Extract the (X, Y) coordinate from the center of the cell holding the provided text.  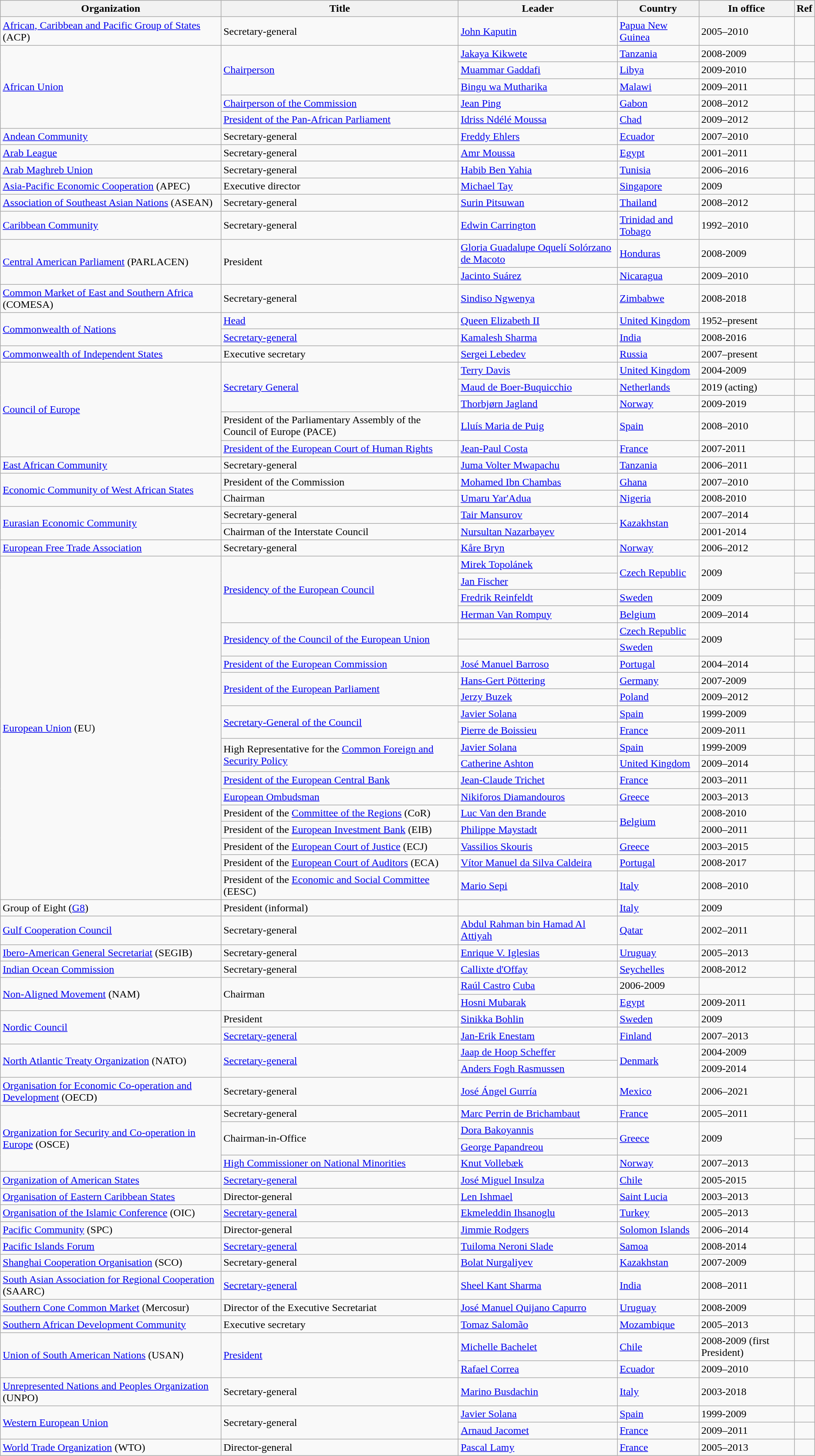
2006-2009 (658, 986)
Council of Europe (111, 409)
Sheel Kant Sharma (538, 1285)
2006–2016 (746, 169)
Bolat Nurgaliyev (538, 1263)
1952–present (746, 321)
Gulf Cooperation Council (111, 930)
Organisation of the Islamic Conference (OIC) (111, 1213)
2002–2011 (746, 930)
Tunisia (658, 169)
Presidency of the Council of the European Union (340, 639)
Michelle Bachelet (538, 1346)
European Ombudsman (340, 796)
Tuiloma Neroni Slade (538, 1246)
Maud de Boer-Buquicchio (538, 387)
Catherine Ashton (538, 763)
Title (340, 9)
2005–2011 (746, 1114)
Gabon (658, 103)
African, Caribbean and Pacific Group of States (ACP) (111, 31)
Nikiforos Diamandouros (538, 796)
Philippe Maystadt (538, 830)
Fredrik Reinfeldt (538, 598)
Eurasian Economic Community (111, 523)
Organisation of Eastern Caribbean States (111, 1196)
Netherlands (658, 387)
Common Market of East and Southern Africa (COMESA) (111, 299)
2005-2015 (746, 1180)
Vassilios Skouris (538, 846)
Western European Union (111, 1422)
Organization of American States (111, 1180)
2006–2012 (746, 548)
Nursultan Nazarbayev (538, 532)
Organisation for Economic Co-operation and Development (OECD) (111, 1091)
2006–2011 (746, 465)
South Asian Association for Regional Cooperation (SAARC) (111, 1285)
Mohamed Ibn Chambas (538, 482)
Poland (658, 697)
Nigeria (658, 498)
Asia-Pacific Economic Cooperation (APEC) (111, 186)
Sindiso Ngwenya (538, 299)
High Commissioner on National Minorities (340, 1163)
Nicaragua (658, 276)
President of the Committee of the Regions (CoR) (340, 813)
George Papandreou (538, 1147)
Head (340, 321)
Habib Ben Yahia (538, 169)
Gloria Guadalupe Oquelí Solórzano de Macoto (538, 253)
Jan Fischer (538, 581)
Secretary General (340, 387)
José Miguel Insulza (538, 1180)
European Union (EU) (111, 728)
Lluís Maria de Puig (538, 426)
European Free Trade Association (111, 548)
Anders Fogh Rasmussen (538, 1068)
Southern Cone Common Market (Mercosur) (111, 1308)
Jean-Paul Costa (538, 448)
Arab League (111, 153)
Saint Lucia (658, 1196)
2009-2019 (746, 404)
Honduras (658, 253)
Rafael Correa (538, 1369)
Secretary-General of the Council (340, 722)
2004–2014 (746, 664)
José Manuel Quijano Capurro (538, 1308)
Hans-Gert Pöttering (538, 681)
Bingu wa Mutharika (538, 87)
Executive director (340, 186)
African Union (111, 87)
Commonwealth of Independent States (111, 354)
Group of Eight (G8) (111, 908)
High Representative for the Common Foreign and Security Policy (340, 755)
Amr Moussa (538, 153)
Marino Busdachin (538, 1392)
Ekmeleddin Ihsanoglu (538, 1213)
Dora Bakoyannis (538, 1130)
President of the European Court of Auditors (ECA) (340, 863)
Queen Elizabeth II (538, 321)
Nordic Council (111, 1027)
Terry Davis (538, 371)
President of the European Parliament (340, 689)
2006–2014 (746, 1230)
Kåre Bryn (538, 548)
José Ángel Gurría (538, 1091)
Libya (658, 70)
Arab Maghreb Union (111, 169)
Seychelles (658, 969)
Singapore (658, 186)
Unrepresented Nations and Peoples Organization (UNPO) (111, 1392)
Pierre de Boissieu (538, 730)
President of the European Court of Justice (ECJ) (340, 846)
In office (746, 9)
2003-2018 (746, 1392)
Qatar (658, 930)
President of the Pan-African Parliament (340, 120)
Jean-Claude Trichet (538, 780)
Umaru Yar'Adua (538, 498)
Juma Volter Mwapachu (538, 465)
2007-2011 (746, 448)
President (informal) (340, 908)
Raúl Castro Cuba (538, 986)
Enrique V. Iglesias (538, 953)
Non-Aligned Movement (NAM) (111, 994)
Country (658, 9)
2008-2016 (746, 337)
2003–2011 (746, 780)
President of the European Commission (340, 664)
2003–2015 (746, 846)
Pacific Community (SPC) (111, 1230)
Chairperson of the Commission (340, 103)
Sinikka Bohlin (538, 1019)
José Manuel Barroso (538, 664)
Vítor Manuel da Silva Caldeira (538, 863)
Denmark (658, 1060)
Shanghai Cooperation Organisation (SCO) (111, 1263)
Chairman-in-Office (340, 1139)
Tair Mansurov (538, 515)
Solomon Islands (658, 1230)
2007–present (746, 354)
Sergei Lebedev (538, 354)
Ibero-American General Secretariat (SEGIB) (111, 953)
Luc Van den Brande (538, 813)
Organization for Security and Co-operation in Europe (OSCE) (111, 1139)
Pacific Islands Forum (111, 1246)
Jimmie Rodgers (538, 1230)
Jean Ping (538, 103)
Jacinto Suárez (538, 276)
2019 (acting) (746, 387)
Callixte d'Offay (538, 969)
Central American Parliament (PARLACEN) (111, 262)
2007–2014 (746, 515)
Chad (658, 120)
Trinidad and Tobago (658, 225)
Director of the Executive Secretariat (340, 1308)
Union of South American Nations (USAN) (111, 1355)
Len Ishmael (538, 1196)
Mirek Topolánek (538, 565)
2009-2010 (746, 70)
Russia (658, 354)
2008-2017 (746, 863)
Thailand (658, 202)
Malawi (658, 87)
1992–2010 (746, 225)
Andean Community (111, 136)
Organization (111, 9)
Marc Perrin de Brichambaut (538, 1114)
Herman Van Rompuy (538, 614)
Abdul Rahman bin Hamad Al Attiyah (538, 930)
John Kaputin (538, 31)
Chairperson (340, 70)
Samoa (658, 1246)
Finland (658, 1035)
2009-2014 (746, 1068)
2008-2012 (746, 969)
Pascal Lamy (538, 1447)
North Atlantic Treaty Organization (NATO) (111, 1060)
2008–2011 (746, 1285)
Leader (538, 9)
Papua New Guinea (658, 31)
Idriss Ndélé Moussa (538, 120)
Jerzy Buzek (538, 697)
Southern African Development Community (111, 1324)
2001-2014 (746, 532)
Jakaya Kikwete (538, 54)
Muammar Gaddafi (538, 70)
2008-2014 (746, 1246)
2006–2021 (746, 1091)
Knut Vollebæk (538, 1163)
Turkey (658, 1213)
Surin Pitsuwan (538, 202)
Hosni Mubarak (538, 1002)
Ref (805, 9)
2008-2009 (first President) (746, 1346)
President of the Commission (340, 482)
Mexico (658, 1091)
2001–2011 (746, 153)
Kamalesh Sharma (538, 337)
Mario Sepi (538, 886)
Zimbabwe (658, 299)
Association of Southeast Asian Nations (ASEAN) (111, 202)
2005–2010 (746, 31)
Freddy Ehlers (538, 136)
2008-2018 (746, 299)
Commonwealth of Nations (111, 329)
President of the Parliamentary Assembly of the Council of Europe (PACE) (340, 426)
2000–2011 (746, 830)
Germany (658, 681)
Jan-Erik Enestam (538, 1035)
Chairman of the Interstate Council (340, 532)
World Trade Organization (WTO) (111, 1447)
Ghana (658, 482)
Economic Community of West African States (111, 490)
East African Community (111, 465)
Arnaud Jacomet (538, 1431)
President of the European Central Bank (340, 780)
Indian Ocean Commission (111, 969)
President of the Economic and Social Committee (EESC) (340, 886)
Caribbean Community (111, 225)
Thorbjørn Jagland (538, 404)
Jaap de Hoop Scheffer (538, 1052)
President of the European Court of Human Rights (340, 448)
Tomaz Salomão (538, 1324)
Edwin Carrington (538, 225)
President of the European Investment Bank (EIB) (340, 830)
Michael Tay (538, 186)
Mozambique (658, 1324)
Presidency of the European Council (340, 590)
